Scan for the cell matching the given text and deliver its (x, y) coordinate at center. 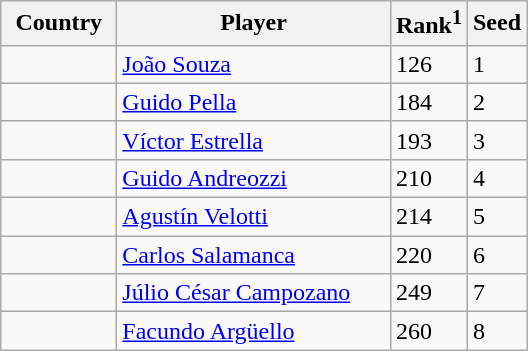
5 (496, 217)
Seed (496, 24)
7 (496, 293)
Carlos Salamanca (254, 255)
Agustín Velotti (254, 217)
Júlio César Campozano (254, 293)
Guido Andreozzi (254, 178)
6 (496, 255)
249 (428, 293)
Facundo Argüello (254, 331)
Guido Pella (254, 102)
Víctor Estrella (254, 140)
Player (254, 24)
3 (496, 140)
4 (496, 178)
Rank1 (428, 24)
126 (428, 64)
184 (428, 102)
2 (496, 102)
8 (496, 331)
220 (428, 255)
João Souza (254, 64)
1 (496, 64)
214 (428, 217)
193 (428, 140)
260 (428, 331)
210 (428, 178)
Country (59, 24)
